Detect which cell encompasses the target text, then output its (X, Y) center coordinate. 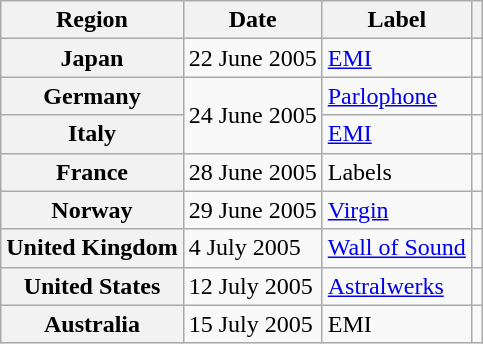
24 June 2005 (252, 115)
Astralwerks (396, 286)
Italy (92, 134)
Australia (92, 324)
22 June 2005 (252, 58)
United Kingdom (92, 248)
Virgin (396, 210)
28 June 2005 (252, 172)
Label (396, 20)
Labels (396, 172)
Date (252, 20)
United States (92, 286)
15 July 2005 (252, 324)
Parlophone (396, 96)
29 June 2005 (252, 210)
Region (92, 20)
Norway (92, 210)
Germany (92, 96)
4 July 2005 (252, 248)
12 July 2005 (252, 286)
Wall of Sound (396, 248)
France (92, 172)
Japan (92, 58)
